Return (x, y) of the center of cell containing provided text 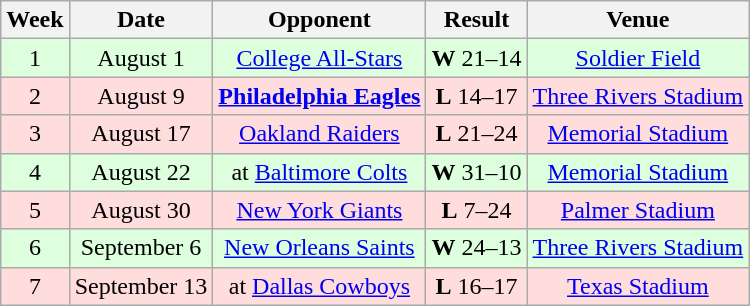
Venue (638, 20)
5 (35, 210)
August 1 (141, 58)
4 (35, 172)
New York Giants (320, 210)
August 30 (141, 210)
Philadelphia Eagles (320, 96)
August 9 (141, 96)
at Baltimore Colts (320, 172)
6 (35, 248)
Opponent (320, 20)
at Dallas Cowboys (320, 286)
Palmer Stadium (638, 210)
W 21–14 (476, 58)
August 22 (141, 172)
L 21–24 (476, 134)
3 (35, 134)
Week (35, 20)
Date (141, 20)
Texas Stadium (638, 286)
L 16–17 (476, 286)
2 (35, 96)
College All-Stars (320, 58)
L 14–17 (476, 96)
September 13 (141, 286)
1 (35, 58)
W 24–13 (476, 248)
L 7–24 (476, 210)
Result (476, 20)
7 (35, 286)
September 6 (141, 248)
New Orleans Saints (320, 248)
Soldier Field (638, 58)
W 31–10 (476, 172)
Oakland Raiders (320, 134)
August 17 (141, 134)
